Provide the [X, Y] coordinate of the cell's center where the given text is located.  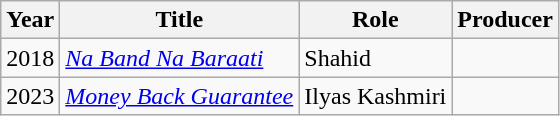
Shahid [376, 58]
Role [376, 20]
Year [30, 20]
2018 [30, 58]
Producer [506, 20]
Na Band Na Baraati [180, 58]
Money Back Guarantee [180, 96]
2023 [30, 96]
Ilyas Kashmiri [376, 96]
Title [180, 20]
